Detect which cell encompasses the target text, then output its [x, y] center coordinate. 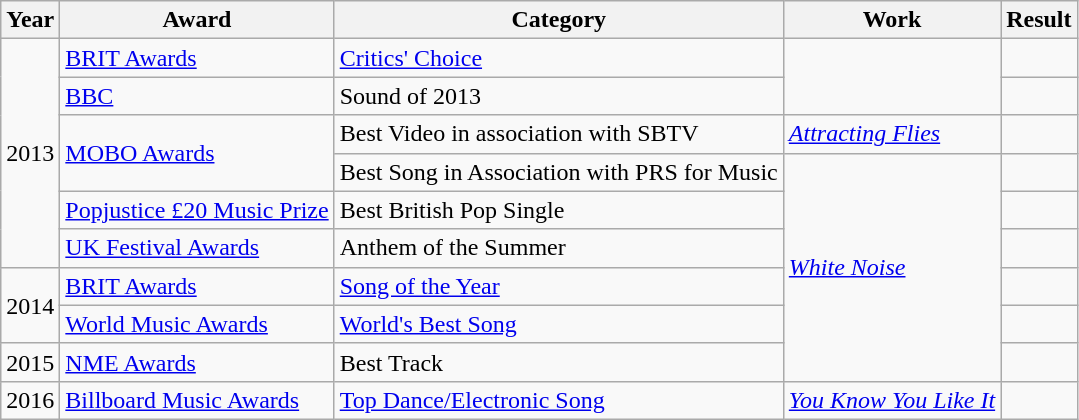
Top Dance/Electronic Song [558, 400]
Best Video in association with SBTV [558, 134]
Best Song in Association with PRS for Music [558, 172]
2015 [30, 362]
Song of the Year [558, 286]
World's Best Song [558, 324]
Result [1039, 20]
2016 [30, 400]
Attracting Flies [892, 134]
Award [197, 20]
UK Festival Awards [197, 248]
Anthem of the Summer [558, 248]
BBC [197, 96]
Critics' Choice [558, 58]
Sound of 2013 [558, 96]
Popjustice £20 Music Prize [197, 210]
2013 [30, 153]
Best British Pop Single [558, 210]
2014 [30, 305]
Billboard Music Awards [197, 400]
World Music Awards [197, 324]
Year [30, 20]
You Know You Like It [892, 400]
NME Awards [197, 362]
Category [558, 20]
Best Track [558, 362]
White Noise [892, 267]
MOBO Awards [197, 153]
Work [892, 20]
